Detect which cell encompasses the target text, then output its (X, Y) center coordinate. 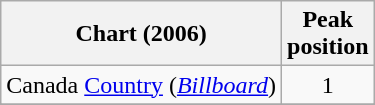
Canada Country (Billboard) (142, 85)
1 (328, 85)
Peakposition (328, 34)
Chart (2006) (142, 34)
